Pinpoint the cell where the given text exists, returning its (x, y) midpoint coordinate. 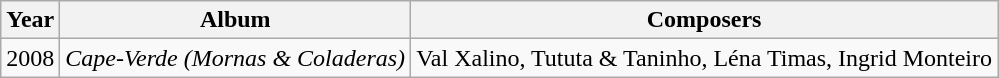
2008 (30, 58)
Year (30, 20)
Cape-Verde (Mornas & Coladeras) (236, 58)
Album (236, 20)
Val Xalino, Tututa & Taninho, Léna Timas, Ingrid Monteiro (704, 58)
Composers (704, 20)
